Locate the cell with the specified text and output its [X, Y] center coordinate. 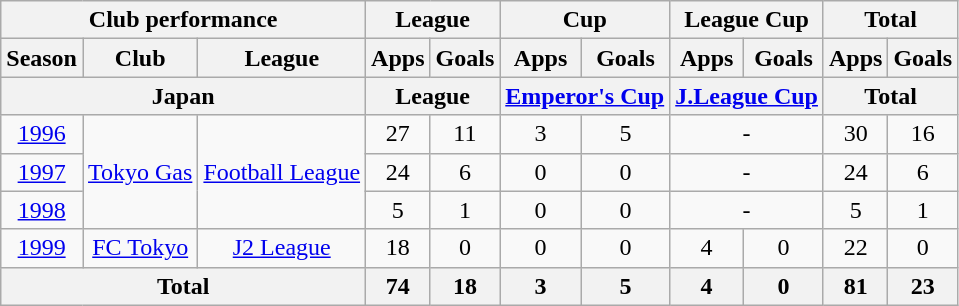
74 [398, 286]
Cup [585, 20]
81 [855, 286]
16 [923, 134]
League Cup [747, 20]
Tokyo Gas [140, 172]
11 [465, 134]
Japan [184, 96]
Emperor's Cup [585, 96]
Club [140, 58]
1997 [42, 172]
J.League Cup [747, 96]
Season [42, 58]
30 [855, 134]
22 [855, 248]
27 [398, 134]
Football League [282, 172]
J2 League [282, 248]
1996 [42, 134]
FC Tokyo [140, 248]
23 [923, 286]
1998 [42, 210]
1999 [42, 248]
Club performance [184, 20]
